Locate the cell with the specified text and output its (x, y) center coordinate. 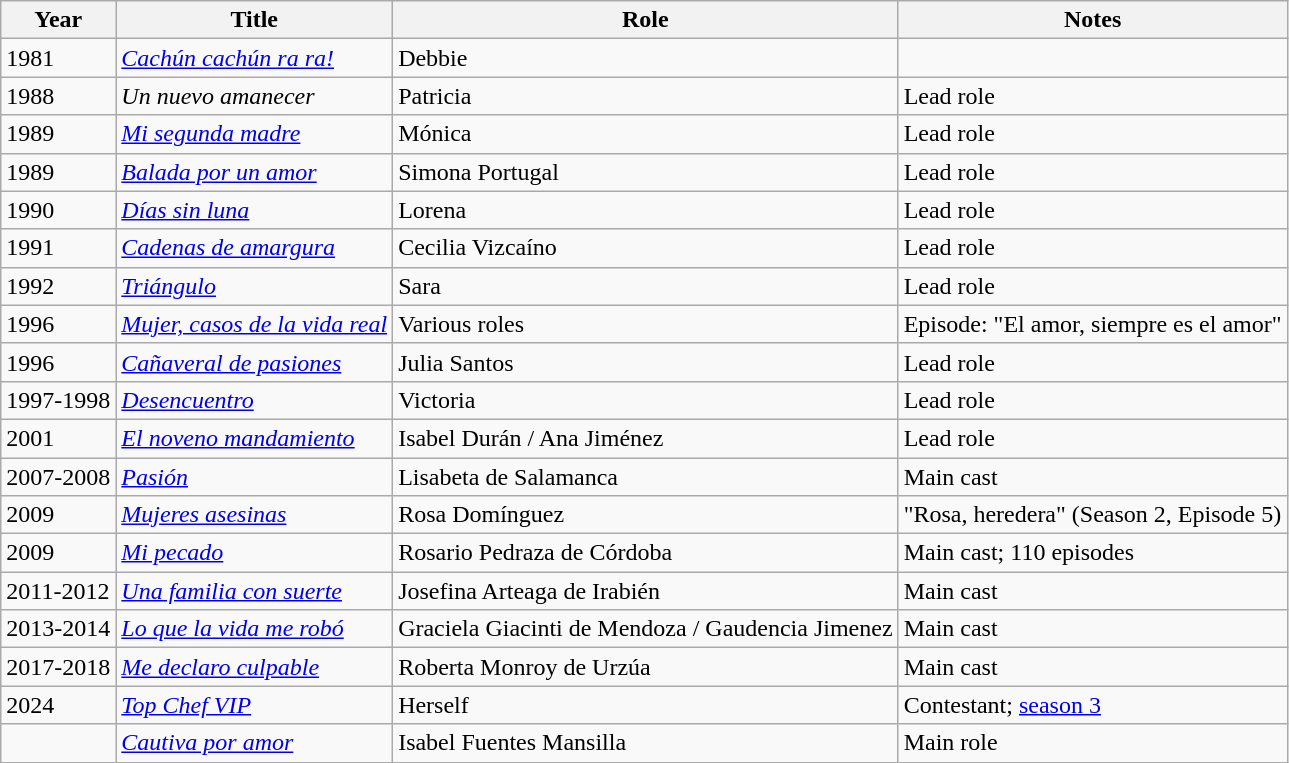
2011-2012 (58, 591)
Isabel Durán / Ana Jiménez (646, 438)
Balada por un amor (254, 172)
Un nuevo amanecer (254, 96)
Me declaro culpable (254, 667)
Title (254, 20)
Mónica (646, 134)
Desencuentro (254, 400)
Sara (646, 286)
Main role (1092, 743)
Una familia con suerte (254, 591)
1981 (58, 58)
Pasión (254, 477)
2024 (58, 705)
Cadenas de amargura (254, 248)
Episode: "El amor, siempre es el amor" (1092, 324)
Rosario Pedraza de Córdoba (646, 553)
Lo que la vida me robó (254, 629)
Year (58, 20)
Simona Portugal (646, 172)
Cecilia Vizcaíno (646, 248)
Various roles (646, 324)
Graciela Giacinti de Mendoza / Gaudencia Jimenez (646, 629)
Debbie (646, 58)
1988 (58, 96)
Role (646, 20)
2017-2018 (58, 667)
2001 (58, 438)
El noveno mandamiento (254, 438)
Lisabeta de Salamanca (646, 477)
Lorena (646, 210)
Josefina Arteaga de Irabién (646, 591)
Top Chef VIP (254, 705)
Cañaveral de pasiones (254, 362)
Patricia (646, 96)
1990 (58, 210)
Mujer, casos de la vida real (254, 324)
Mi pecado (254, 553)
1992 (58, 286)
2013-2014 (58, 629)
Mujeres asesinas (254, 515)
Main cast; 110 episodes (1092, 553)
Días sin luna (254, 210)
Victoria (646, 400)
Contestant; season 3 (1092, 705)
Isabel Fuentes Mansilla (646, 743)
1991 (58, 248)
Roberta Monroy de Urzúa (646, 667)
2007-2008 (58, 477)
Cachún cachún ra ra! (254, 58)
Herself (646, 705)
Cautiva por amor (254, 743)
1997-1998 (58, 400)
Notes (1092, 20)
"Rosa, heredera" (Season 2, Episode 5) (1092, 515)
Mi segunda madre (254, 134)
Rosa Domínguez (646, 515)
Triángulo (254, 286)
Julia Santos (646, 362)
